Output the [X, Y] coordinate of the center of the cell containing the given text.  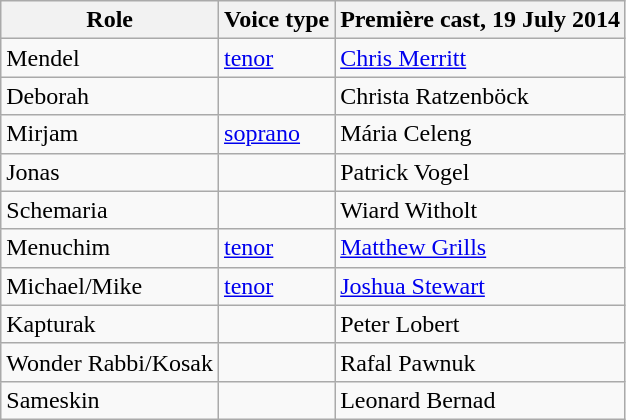
Christa Ratzenböck [480, 96]
Menuchim [110, 248]
Schemaria [110, 210]
Leonard Bernad [480, 400]
Wiard Witholt [480, 210]
Deborah [110, 96]
Jonas [110, 172]
Peter Lobert [480, 324]
Kapturak [110, 324]
Première cast, 19 July 2014 [480, 20]
Mária Celeng [480, 134]
Wonder Rabbi/Kosak [110, 362]
Patrick Vogel [480, 172]
Mendel [110, 58]
Michael/Mike [110, 286]
Voice type [277, 20]
Role [110, 20]
Chris Merritt [480, 58]
Rafal Pawnuk [480, 362]
Matthew Grills [480, 248]
Mirjam [110, 134]
Sameskin [110, 400]
soprano [277, 134]
Joshua Stewart [480, 286]
